Pinpoint the cell where the given text exists, returning its (X, Y) midpoint coordinate. 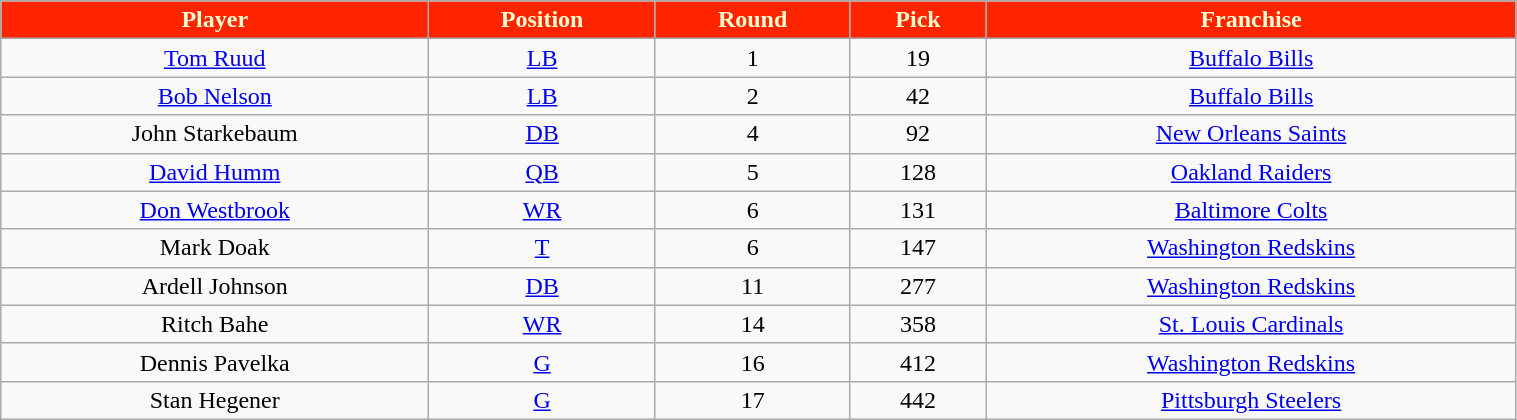
442 (918, 400)
412 (918, 362)
Player (215, 20)
Bob Nelson (215, 96)
Baltimore Colts (1251, 210)
Mark Doak (215, 248)
Position (542, 20)
2 (752, 96)
Pick (918, 20)
Pittsburgh Steelers (1251, 400)
42 (918, 96)
17 (752, 400)
1 (752, 58)
14 (752, 324)
Tom Ruud (215, 58)
19 (918, 58)
Dennis Pavelka (215, 362)
David Humm (215, 172)
Stan Hegener (215, 400)
QB (542, 172)
Oakland Raiders (1251, 172)
277 (918, 286)
Ritch Bahe (215, 324)
128 (918, 172)
16 (752, 362)
147 (918, 248)
358 (918, 324)
Round (752, 20)
4 (752, 134)
Franchise (1251, 20)
131 (918, 210)
Ardell Johnson (215, 286)
John Starkebaum (215, 134)
New Orleans Saints (1251, 134)
T (542, 248)
11 (752, 286)
Don Westbrook (215, 210)
92 (918, 134)
St. Louis Cardinals (1251, 324)
5 (752, 172)
